Provide the (x, y) coordinate of the cell's center where the given text is located.  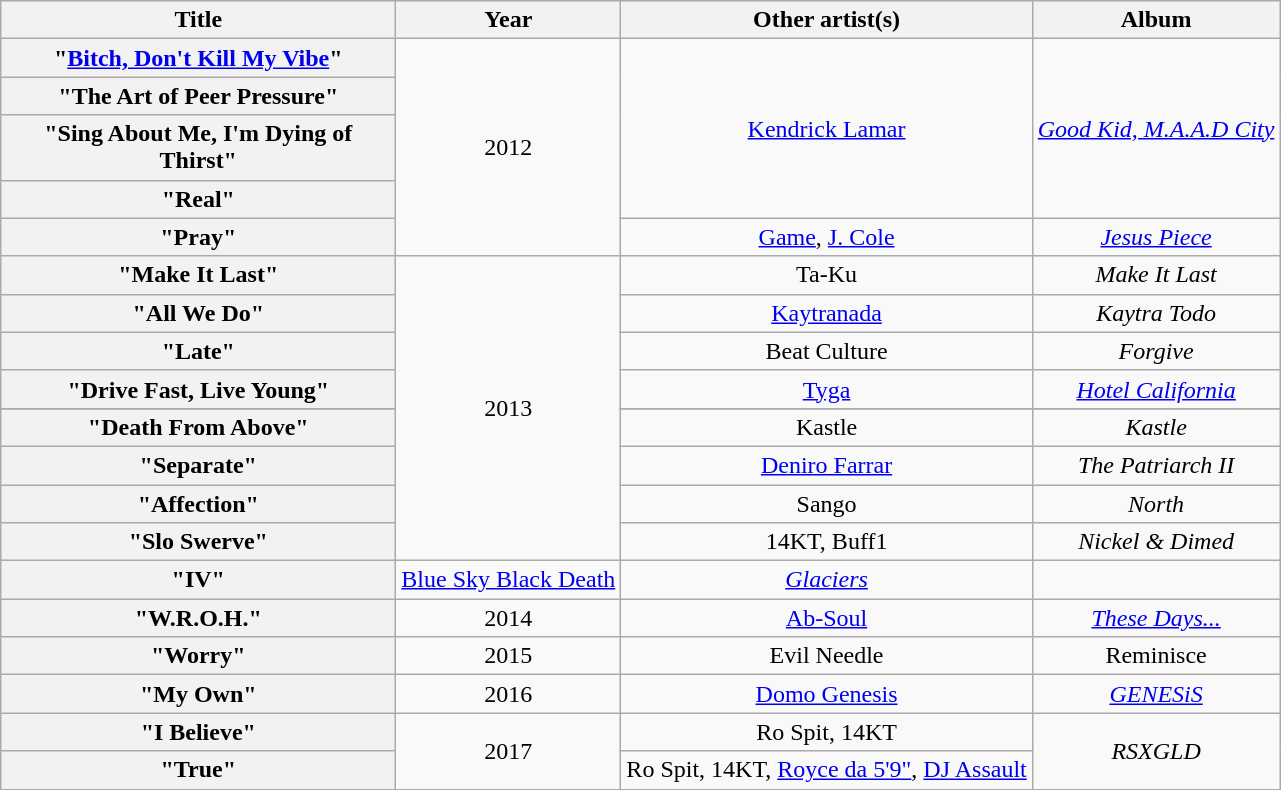
"Affection" (198, 503)
"True" (198, 770)
The Patriarch II (1156, 465)
"Slo Swerve" (198, 542)
Beat Culture (826, 351)
"Pray" (198, 237)
Blue Sky Black Death (508, 580)
"All We Do" (198, 313)
Kendrick Lamar (826, 128)
"W.R.O.H." (198, 618)
Forgive (1156, 351)
"IV" (198, 580)
2015 (508, 656)
These Days... (1156, 618)
2016 (508, 694)
Year (508, 20)
"Worry" (198, 656)
"Drive Fast, Live Young" (198, 389)
Other artist(s) (826, 20)
Glaciers (826, 580)
14KT, Buff1 (826, 542)
"Separate" (198, 465)
Ro Spit, 14KT, Royce da 5'9", DJ Assault (826, 770)
2013 (508, 408)
"Death From Above" (198, 427)
Make It Last (1156, 275)
RSXGLD (1156, 751)
Nickel & Dimed (1156, 542)
Title (198, 20)
Ro Spit, 14KT (826, 732)
Game, J. Cole (826, 237)
"My Own" (198, 694)
"Late" (198, 351)
North (1156, 503)
"Real" (198, 199)
Kaytra Todo (1156, 313)
"Make It Last" (198, 275)
2012 (508, 148)
Good Kid, M.A.A.D City (1156, 128)
2014 (508, 618)
Evil Needle (826, 656)
Reminisce (1156, 656)
Hotel California (1156, 389)
Deniro Farrar (826, 465)
Tyga (826, 389)
"Bitch, Don't Kill My Vibe" (198, 58)
Sango (826, 503)
Ta-Ku (826, 275)
Jesus Piece (1156, 237)
"The Art of Peer Pressure" (198, 96)
"Sing About Me, I'm Dying of Thirst" (198, 148)
GENESiS (1156, 694)
Ab-Soul (826, 618)
"I Believe" (198, 732)
Kaytranada (826, 313)
Domo Genesis (826, 694)
Album (1156, 20)
2017 (508, 751)
